For the text-containing cell, return its midpoint in (X, Y) coordinate format. 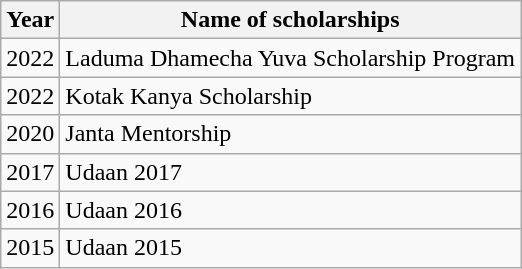
Kotak Kanya Scholarship (290, 96)
2015 (30, 248)
Name of scholarships (290, 20)
Janta Mentorship (290, 134)
Laduma Dhamecha Yuva Scholarship Program (290, 58)
Udaan 2017 (290, 172)
2020 (30, 134)
2016 (30, 210)
2017 (30, 172)
Udaan 2016 (290, 210)
Udaan 2015 (290, 248)
Year (30, 20)
